Locate the cell with the specified text and output its (X, Y) center coordinate. 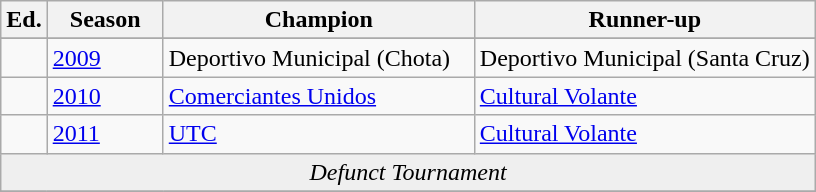
Deportivo Municipal (Chota) (318, 58)
UTC (318, 134)
Comerciantes Unidos (318, 96)
Runner-up (644, 20)
2009 (105, 58)
2010 (105, 96)
Champion (318, 20)
Deportivo Municipal (Santa Cruz) (644, 58)
2011 (105, 134)
Ed. (24, 20)
Season (105, 20)
Defunct Tournament (408, 172)
